Scan for the cell matching the given text and deliver its [X, Y] coordinate at center. 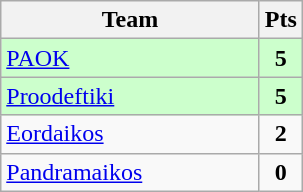
Pandramaikos [130, 172]
Pts [280, 20]
PAOK [130, 58]
Proodeftiki [130, 96]
Team [130, 20]
0 [280, 172]
2 [280, 134]
Eordaikos [130, 134]
